Return [x, y] of the center of cell containing provided text 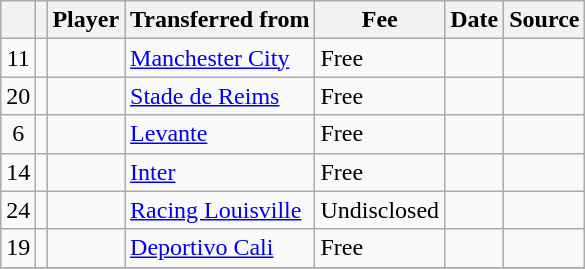
Date [474, 20]
Inter [220, 172]
Racing Louisville [220, 210]
24 [18, 210]
19 [18, 248]
Fee [380, 20]
Source [544, 20]
14 [18, 172]
Undisclosed [380, 210]
Levante [220, 134]
Stade de Reims [220, 96]
11 [18, 58]
Manchester City [220, 58]
6 [18, 134]
Player [86, 20]
20 [18, 96]
Deportivo Cali [220, 248]
Transferred from [220, 20]
